Scan for the cell matching the given text and deliver its [x, y] coordinate at center. 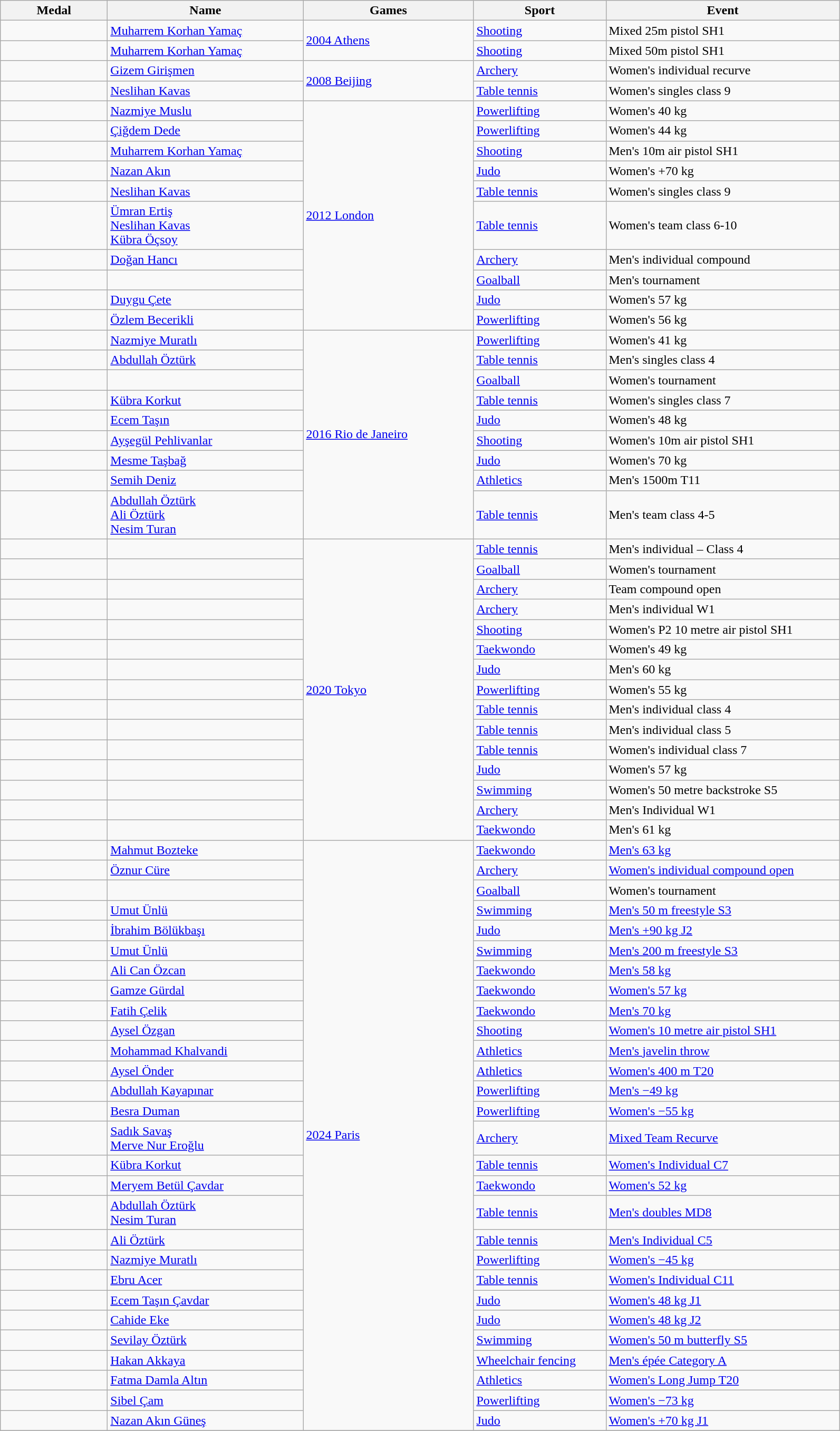
Gizem Girişmen [206, 71]
Name [206, 11]
Women's individual recurve [722, 71]
Ümran Ertiş Neslihan Kavas Kübra Öçsoy [206, 225]
Medal [54, 11]
Men's 58 kg [722, 971]
Abdullah Öztürk Ali Öztürk Nesim Turan [206, 515]
2008 Beijing [388, 81]
Mixed 50m pistol SH1 [722, 51]
Men's 60 kg [722, 670]
Mixed Team Recurve [722, 1138]
Men's Individual C5 [722, 1240]
İbrahim Bölükbaşı [206, 930]
Women's 50 m butterfly S5 [722, 1340]
Women's Individual C11 [722, 1280]
Women's 56 kg [722, 320]
Men's épée Category A [722, 1360]
Aysel Önder [206, 1071]
Özlem Becerikli [206, 320]
Women's 10m air pistol SH1 [722, 440]
Besra Duman [206, 1111]
Men's individual W1 [722, 609]
Çiğdem Dede [206, 131]
Women's 10 metre air pistol SH1 [722, 1031]
Men's javelin throw [722, 1051]
Women's individual class 7 [722, 750]
Team compound open [722, 589]
Women's 40 kg [722, 111]
Meryem Betül Çavdar [206, 1185]
Sibel Çam [206, 1400]
Mixed 25m pistol SH1 [722, 31]
Gamze Gürdal [206, 991]
Men's singles class 4 [722, 360]
Women's team class 6-10 [722, 225]
Men's 10m air pistol SH1 [722, 151]
Women's 49 kg [722, 650]
Men's Individual W1 [722, 810]
Games [388, 11]
Women's +70 kg [722, 171]
Fatih Çelik [206, 1011]
Duygu Çete [206, 300]
Women's P2 10 metre air pistol SH1 [722, 629]
Abdullah ÖztürkNesim Turan [206, 1213]
Ecem Taşın Çavdar [206, 1300]
Ayşegül Pehlivanlar [206, 440]
Women's +70 kg J1 [722, 1420]
Men's 61 kg [722, 830]
2004 Athens [388, 41]
Ecem Taşın [206, 420]
Women's Individual C7 [722, 1165]
Mahmut Bozteke [206, 850]
Men's individual class 4 [722, 710]
Sadık SavaşMerve Nur Eroğlu [206, 1138]
Doğan Hancı [206, 259]
Sevilay Öztürk [206, 1340]
Women's 70 kg [722, 460]
Öznur Cüre [206, 870]
Women's 41 kg [722, 340]
Semih Deniz [206, 480]
Women's −73 kg [722, 1400]
Women's 48 kg J1 [722, 1300]
Women's 50 metre backstroke S5 [722, 790]
2016 Rio de Janeiro [388, 434]
Men's individual – Class 4 [722, 549]
Men's 63 kg [722, 850]
Men's doubles MD8 [722, 1213]
Mesme Taşbağ [206, 460]
Women's 48 kg J2 [722, 1320]
Men's tournament [722, 280]
Women's individual compound open [722, 870]
Men's individual class 5 [722, 730]
Nazan Akın [206, 171]
Mohammad Khalvandi [206, 1051]
Men's 70 kg [722, 1011]
Women's 55 kg [722, 690]
Women's 48 kg [722, 420]
Men's 200 m freestyle S3 [722, 951]
Men's 50 m freestyle S3 [722, 910]
Wheelchair fencing [540, 1360]
Women's 44 kg [722, 131]
Nazan Akın Güneş [206, 1420]
Abdullah Kayapınar [206, 1091]
Women's 52 kg [722, 1185]
Women's Long Jump T20 [722, 1380]
Ebru Acer [206, 1280]
Men's team class 4-5 [722, 515]
Men's +90 kg J2 [722, 930]
Women's 400 m T20 [722, 1071]
2024 Paris [388, 1135]
2020 Tokyo [388, 690]
Women's −45 kg [722, 1260]
Ali Can Özcan [206, 971]
Aysel Özgan [206, 1031]
Ali Öztürk [206, 1240]
Fatma Damla Altın [206, 1380]
Women's singles class 7 [722, 400]
Abdullah Öztürk [206, 360]
Men's −49 kg [722, 1091]
Event [722, 11]
Men's individual compound [722, 259]
Nazmiye Muslu [206, 111]
Hakan Akkaya [206, 1360]
Sport [540, 11]
2012 London [388, 215]
Women's −55 kg [722, 1111]
Men's 1500m T11 [722, 480]
Cahide Eke [206, 1320]
